Detect which cell encompasses the target text, then output its [x, y] center coordinate. 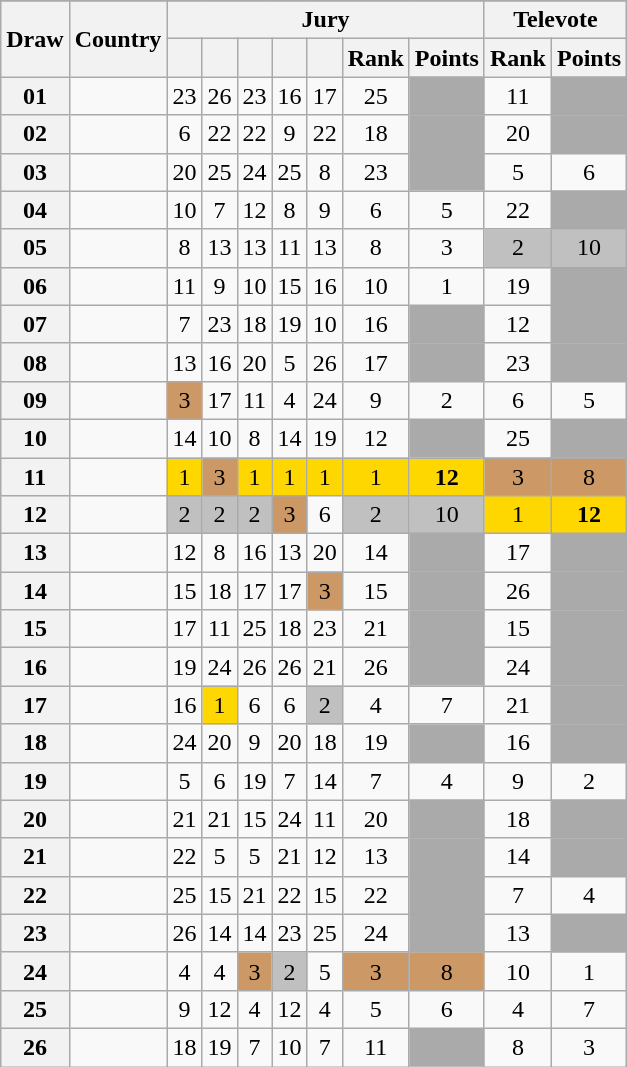
Draw [35, 39]
02 [35, 134]
Televote [555, 20]
06 [35, 286]
03 [35, 172]
Jury [326, 20]
05 [35, 248]
07 [35, 324]
09 [35, 400]
08 [35, 362]
04 [35, 210]
Country [118, 39]
01 [35, 96]
